Provide the [X, Y] coordinate of the cell's center where the given text is located.  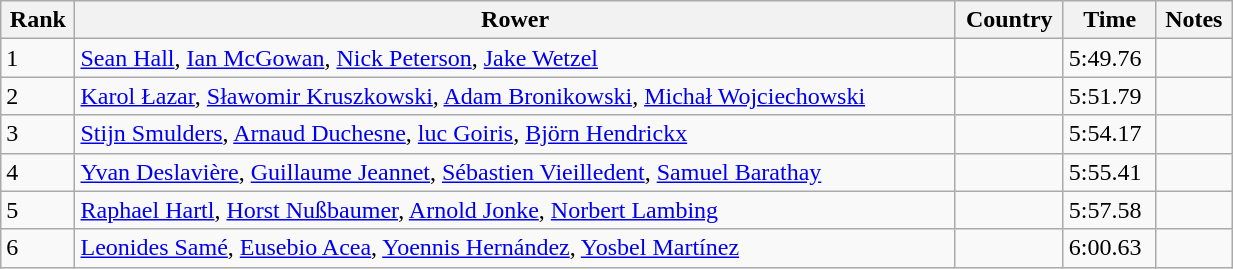
5:57.58 [1110, 210]
1 [38, 58]
5:49.76 [1110, 58]
3 [38, 134]
6:00.63 [1110, 248]
Yvan Deslavière, Guillaume Jeannet, Sébastien Vieilledent, Samuel Barathay [515, 172]
Time [1110, 20]
Leonides Samé, Eusebio Acea, Yoennis Hernández, Yosbel Martínez [515, 248]
5 [38, 210]
Stijn Smulders, Arnaud Duchesne, luc Goiris, Björn Hendrickx [515, 134]
Raphael Hartl, Horst Nußbaumer, Arnold Jonke, Norbert Lambing [515, 210]
Rank [38, 20]
Sean Hall, Ian McGowan, Nick Peterson, Jake Wetzel [515, 58]
5:55.41 [1110, 172]
5:51.79 [1110, 96]
Rower [515, 20]
Country [1009, 20]
Notes [1194, 20]
2 [38, 96]
5:54.17 [1110, 134]
6 [38, 248]
4 [38, 172]
Karol Łazar, Sławomir Kruszkowski, Adam Bronikowski, Michał Wojciechowski [515, 96]
